Output the (X, Y) coordinate of the center of the cell containing the given text.  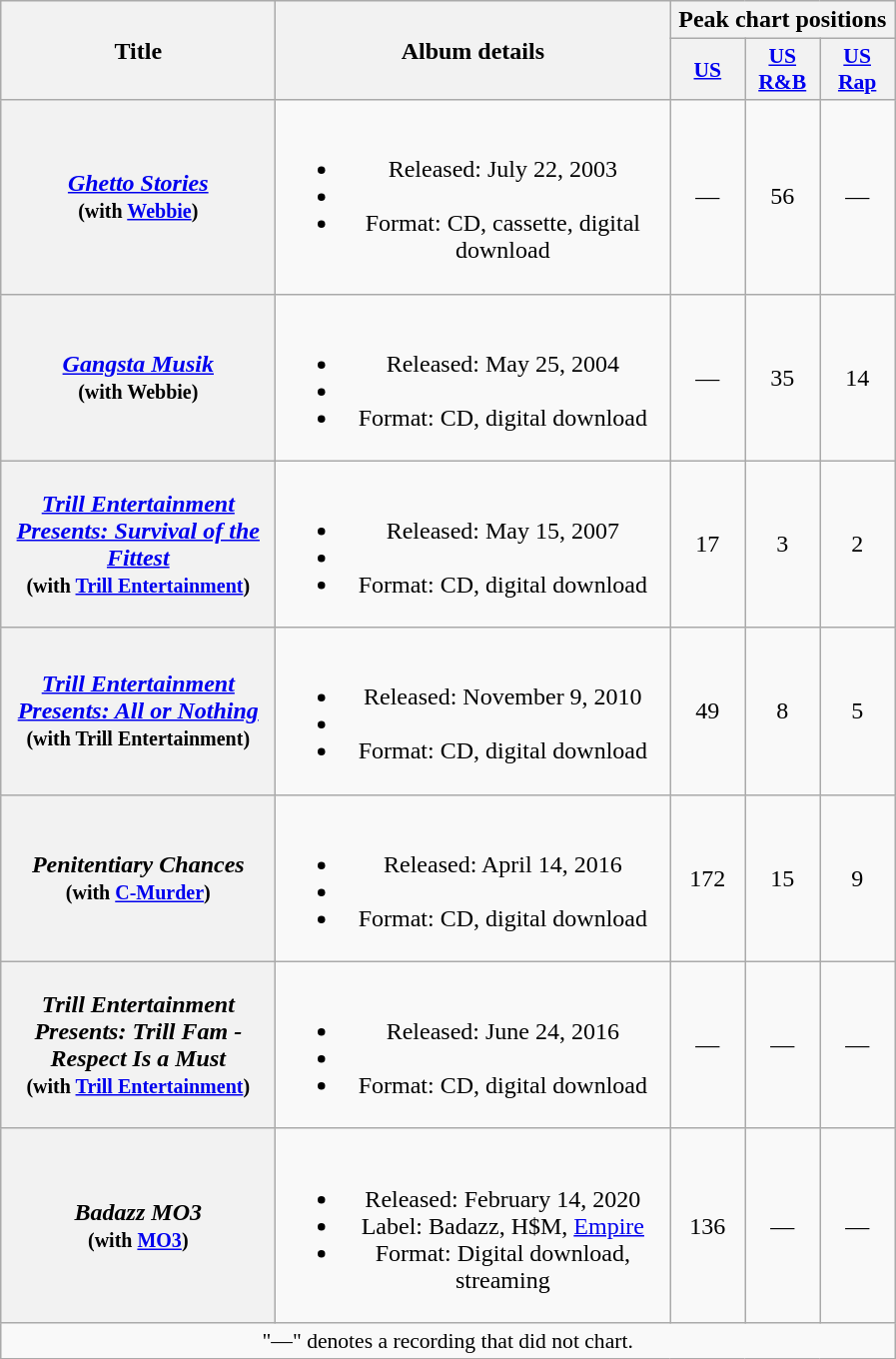
Released: June 24, 2016Format: CD, digital download (473, 1045)
Released: May 15, 2007Format: CD, digital download (473, 544)
35 (783, 378)
Released: February 14, 2020Label: Badazz, H$M, EmpireFormat: Digital download, streaming (473, 1225)
136 (707, 1225)
14 (857, 378)
Released: May 25, 2004Format: CD, digital download (473, 378)
56 (783, 197)
3 (783, 544)
17 (707, 544)
5 (857, 711)
9 (857, 877)
USR&B (783, 70)
Title (138, 50)
Trill Entertainment Presents: Trill Fam - Respect Is a Must(with Trill Entertainment) (138, 1045)
USRap (857, 70)
US (707, 70)
15 (783, 877)
"—" denotes a recording that did not chart. (448, 1340)
172 (707, 877)
Trill Entertainment Presents: All or Nothing(with Trill Entertainment) (138, 711)
Album details (473, 50)
2 (857, 544)
Ghetto Stories(with Webbie) (138, 197)
Peak chart positions (783, 20)
Penitentiary Chances(with C-Murder) (138, 877)
Released: April 14, 2016Format: CD, digital download (473, 877)
49 (707, 711)
8 (783, 711)
Gangsta Musik(with Webbie) (138, 378)
Released: July 22, 2003Format: CD, cassette, digital download (473, 197)
Trill Entertainment Presents: Survival of the Fittest(with Trill Entertainment) (138, 544)
Released: November 9, 2010Format: CD, digital download (473, 711)
Badazz MO3(with MO3) (138, 1225)
